Return the [x, y] coordinate for the center point of the cell that contains the specified text.  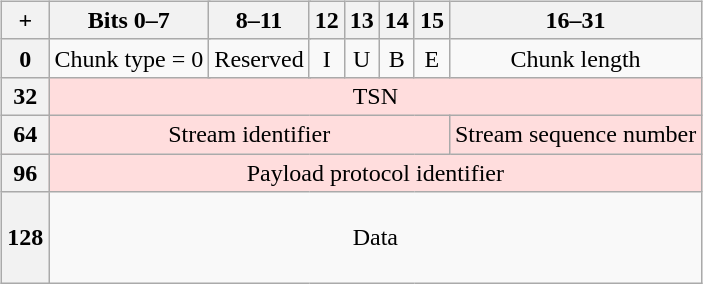
E [432, 58]
64 [26, 134]
32 [26, 96]
+ [26, 20]
12 [326, 20]
0 [26, 58]
8–11 [259, 20]
15 [432, 20]
Bits 0–7 [129, 20]
B [396, 58]
Chunk type = 0 [129, 58]
Stream sequence number [575, 134]
TSN [376, 96]
Stream identifier [250, 134]
13 [362, 20]
14 [396, 20]
U [362, 58]
128 [26, 238]
16–31 [575, 20]
Data [376, 238]
Reserved [259, 58]
I [326, 58]
Payload protocol identifier [376, 173]
Chunk length [575, 58]
96 [26, 173]
